Find where the given text appears and provide that cell's center as [x, y] coordinate. 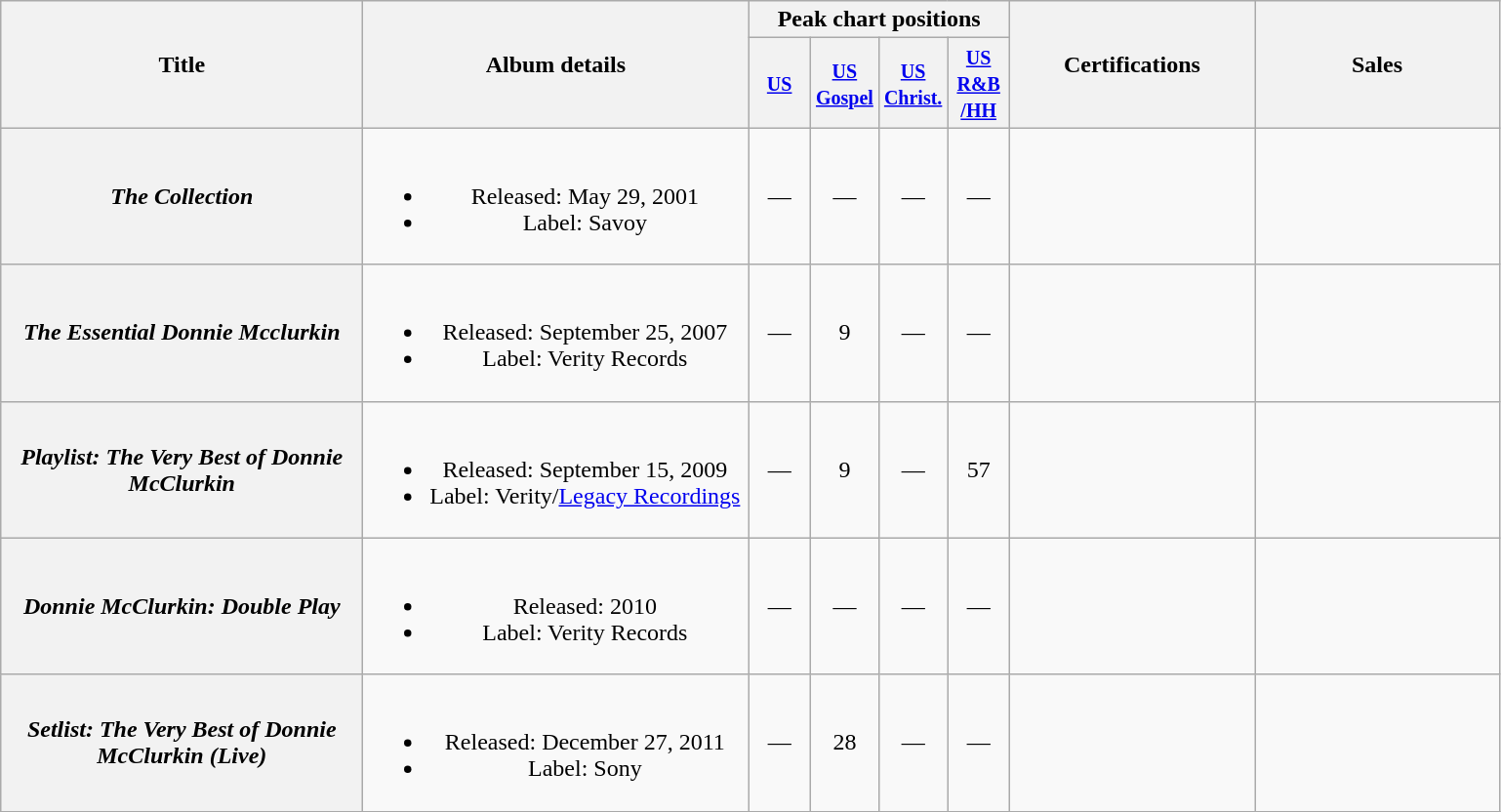
Setlist: The Very Best of Donnie McClurkin (Live) [182, 743]
57 [979, 469]
Released: September 25, 2007Label: Verity Records [556, 333]
Peak chart positions [879, 20]
Playlist: The Very Best of Donnie McClurkin [182, 469]
US Gospel [844, 83]
The Essential Donnie Mcclurkin [182, 333]
Released: December 27, 2011Label: Sony [556, 743]
Album details [556, 64]
Released: 2010Label: Verity Records [556, 606]
Certifications [1132, 64]
Donnie McClurkin: Double Play [182, 606]
Title [182, 64]
28 [844, 743]
US Christ. [913, 83]
US [780, 83]
Sales [1378, 64]
USR&B/HH [979, 83]
The Collection [182, 196]
Released: September 15, 2009Label: Verity/Legacy Recordings [556, 469]
Released: May 29, 2001Label: Savoy [556, 196]
